Search for the cell housing the specified text and yield its (x, y) center coordinate. 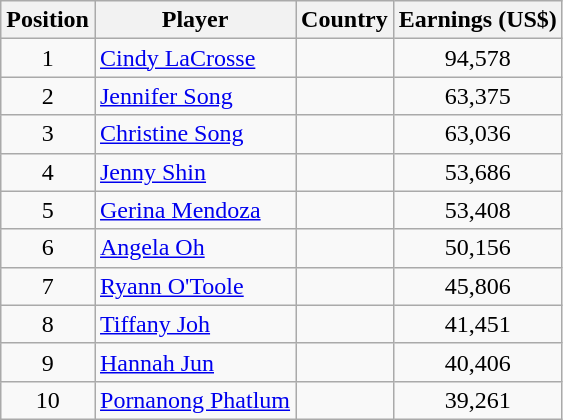
50,156 (478, 248)
94,578 (478, 58)
40,406 (478, 362)
Tiffany Joh (194, 324)
Earnings (US$) (478, 20)
Jenny Shin (194, 172)
Position (48, 20)
4 (48, 172)
7 (48, 286)
63,375 (478, 96)
Cindy LaCrosse (194, 58)
Ryann O'Toole (194, 286)
Country (345, 20)
53,686 (478, 172)
39,261 (478, 400)
2 (48, 96)
3 (48, 134)
10 (48, 400)
63,036 (478, 134)
Player (194, 20)
Angela Oh (194, 248)
1 (48, 58)
41,451 (478, 324)
45,806 (478, 286)
Gerina Mendoza (194, 210)
9 (48, 362)
Hannah Jun (194, 362)
6 (48, 248)
53,408 (478, 210)
Jennifer Song (194, 96)
Pornanong Phatlum (194, 400)
5 (48, 210)
Christine Song (194, 134)
8 (48, 324)
